Find where the given text appears and provide that cell's center as [x, y] coordinate. 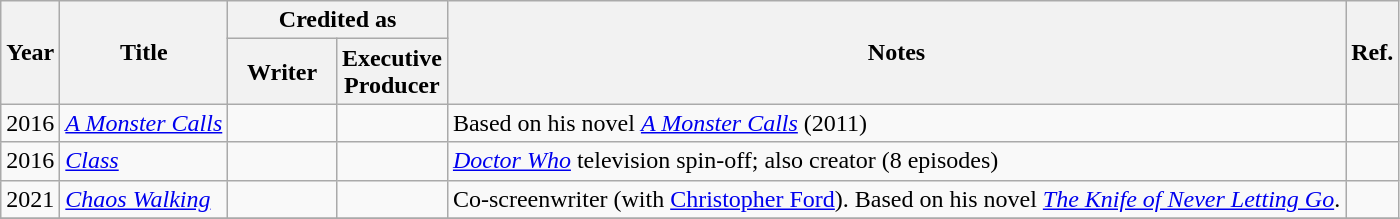
2021 [30, 199]
Ref. [1372, 52]
Year [30, 52]
A Monster Calls [144, 123]
Executive Producer [392, 72]
Co-screenwriter (with Christopher Ford). Based on his novel The Knife of Never Letting Go. [896, 199]
Notes [896, 52]
Chaos Walking [144, 199]
Class [144, 161]
Writer [282, 72]
Based on his novel A Monster Calls (2011) [896, 123]
Credited as [338, 20]
Doctor Who television spin-off; also creator (8 episodes) [896, 161]
Title [144, 52]
